Return the [X, Y] coordinate for the center point of the cell that contains the specified text.  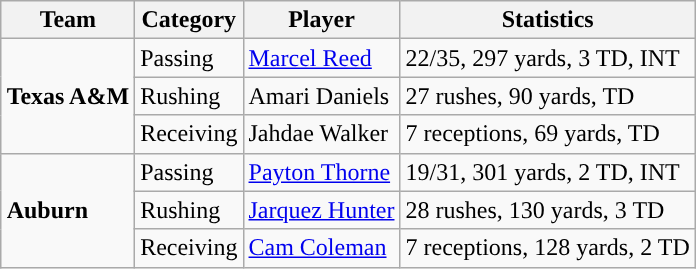
Jarquez Hunter [322, 210]
27 rushes, 90 yards, TD [548, 96]
Player [322, 20]
Team [68, 20]
28 rushes, 130 yards, 3 TD [548, 210]
22/35, 297 yards, 3 TD, INT [548, 58]
Texas A&M [68, 96]
Payton Thorne [322, 172]
Amari Daniels [322, 96]
Marcel Reed [322, 58]
Cam Coleman [322, 248]
19/31, 301 yards, 2 TD, INT [548, 172]
Category [189, 20]
Jahdae Walker [322, 134]
Statistics [548, 20]
7 receptions, 128 yards, 2 TD [548, 248]
Auburn [68, 210]
7 receptions, 69 yards, TD [548, 134]
